Locate the cell with the specified text and output its (X, Y) center coordinate. 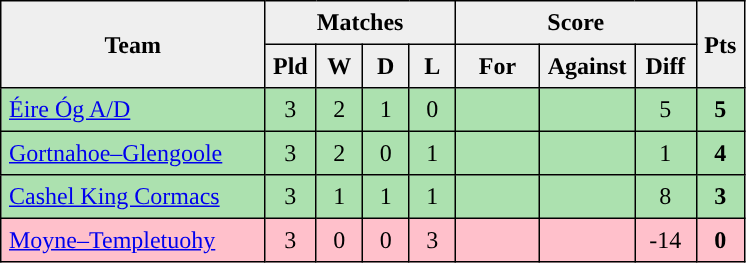
Against (586, 66)
Pld (290, 66)
4 (720, 153)
-14 (666, 240)
Gortnahoe–Glengoole (133, 153)
8 (666, 197)
Éire Óg A/D (133, 110)
Matches (360, 23)
L (432, 66)
For (497, 66)
Moyne–Templetuohy (133, 240)
Pts (720, 44)
Cashel King Cormacs (133, 197)
D (385, 66)
Diff (666, 66)
Score (576, 23)
W (339, 66)
Team (133, 44)
